Return (x, y) of the center of cell containing provided text 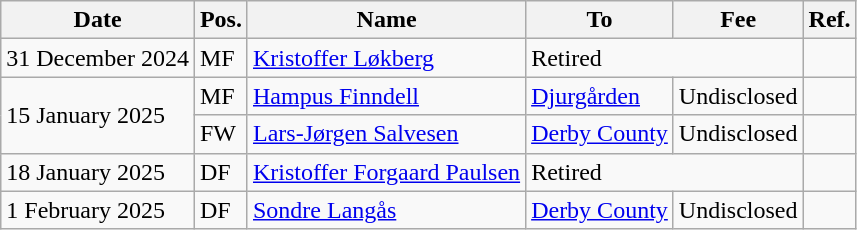
Hampus Finndell (386, 96)
To (600, 20)
1 February 2025 (98, 210)
Djurgården (600, 96)
FW (220, 134)
Name (386, 20)
Kristoffer Løkberg (386, 58)
Pos. (220, 20)
Kristoffer Forgaard Paulsen (386, 172)
18 January 2025 (98, 172)
15 January 2025 (98, 115)
Fee (738, 20)
Ref. (830, 20)
31 December 2024 (98, 58)
Sondre Langås (386, 210)
Date (98, 20)
Lars-Jørgen Salvesen (386, 134)
